Capture the cell that displays the provided text and extract its (X, Y) central coordinate. 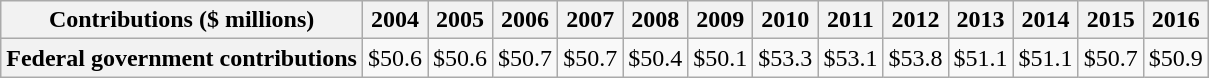
Contributions ($ millions) (182, 20)
2012 (916, 20)
$50.1 (720, 58)
2014 (1046, 20)
2005 (460, 20)
$50.9 (1176, 58)
2013 (980, 20)
$50.4 (656, 58)
2011 (850, 20)
2006 (526, 20)
$53.8 (916, 58)
Federal government contributions (182, 58)
2007 (590, 20)
2009 (720, 20)
2015 (1110, 20)
2016 (1176, 20)
$53.3 (786, 58)
$53.1 (850, 58)
2010 (786, 20)
2008 (656, 20)
2004 (394, 20)
